Locate the cell with the specified text and output its (x, y) center coordinate. 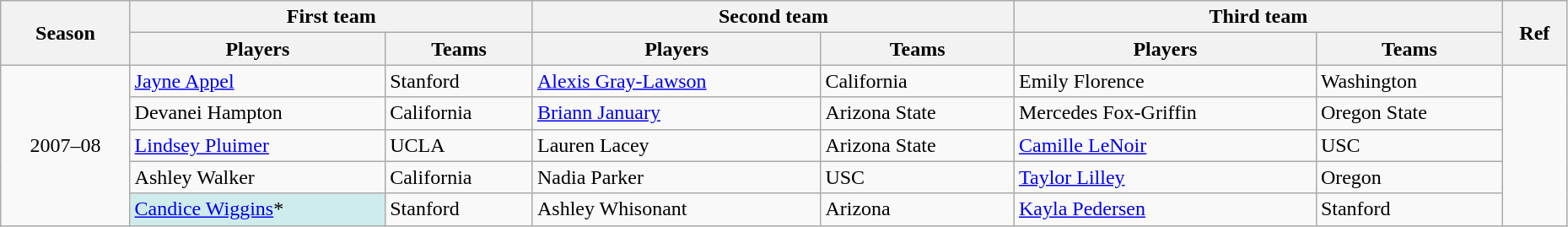
Ashley Whisonant (676, 209)
Jayne Appel (258, 81)
Lauren Lacey (676, 145)
Ashley Walker (258, 177)
Taylor Lilley (1165, 177)
Arizona (918, 209)
First team (331, 17)
Briann January (676, 113)
Candice Wiggins* (258, 209)
Oregon (1409, 177)
Emily Florence (1165, 81)
Kayla Pedersen (1165, 209)
Alexis Gray-Lawson (676, 81)
Washington (1409, 81)
Devanei Hampton (258, 113)
Camille LeNoir (1165, 145)
Oregon State (1409, 113)
UCLA (459, 145)
Third team (1258, 17)
Lindsey Pluimer (258, 145)
Second team (773, 17)
Season (66, 33)
Mercedes Fox-Griffin (1165, 113)
2007–08 (66, 145)
Nadia Parker (676, 177)
Ref (1534, 33)
